Determine the [x, y] coordinate at the center of the cell enclosing the given text.  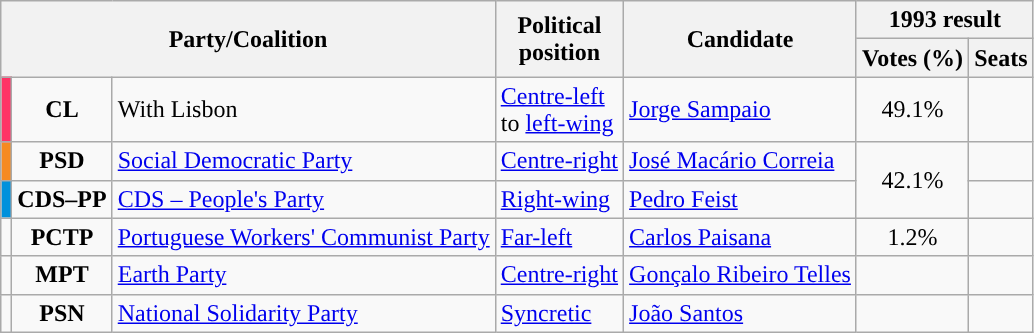
National Solidarity Party [304, 313]
CL [62, 110]
PSN [62, 313]
1993 result [944, 20]
Syncretic [559, 313]
Gonçalo Ribeiro Telles [740, 275]
Far-left [559, 237]
José Macário Correia [740, 161]
João Santos [740, 313]
MPT [62, 275]
Right-wing [559, 199]
Seats [1001, 58]
Carlos Paisana [740, 237]
Jorge Sampaio [740, 110]
Centre-leftto left-wing [559, 110]
PSD [62, 161]
With Lisbon [304, 110]
CDS–PP [62, 199]
Earth Party [304, 275]
Social Democratic Party [304, 161]
Party/Coalition [248, 39]
Politicalposition [559, 39]
Portuguese Workers' Communist Party [304, 237]
42.1% [912, 180]
Votes (%) [912, 58]
CDS – People's Party [304, 199]
Candidate [740, 39]
PCTP [62, 237]
Pedro Feist [740, 199]
1.2% [912, 237]
49.1% [912, 110]
